Determine the (x, y) coordinate at the center of the cell enclosing the given text.  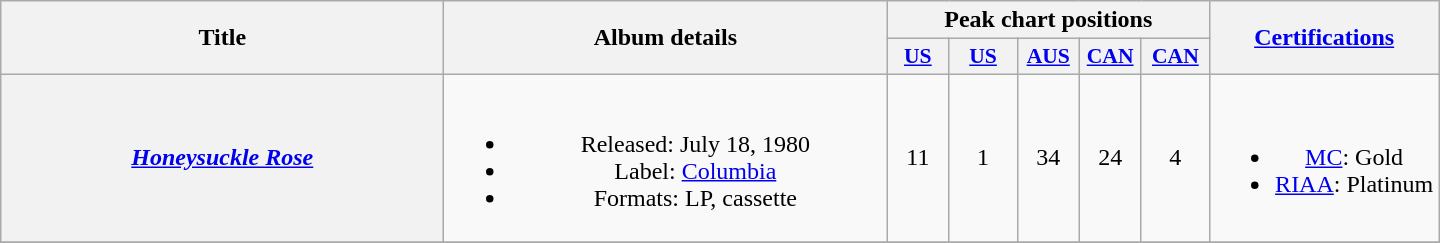
24 (1110, 158)
Honeysuckle Rose (222, 158)
Album details (666, 38)
Certifications (1324, 38)
1 (983, 158)
Released: July 18, 1980Label: ColumbiaFormats: LP, cassette (666, 158)
AUS (1048, 57)
11 (918, 158)
4 (1175, 158)
Peak chart positions (1048, 20)
Title (222, 38)
34 (1048, 158)
MC: GoldRIAA: Platinum (1324, 158)
